Pinpoint the cell where the given text exists, returning its (X, Y) midpoint coordinate. 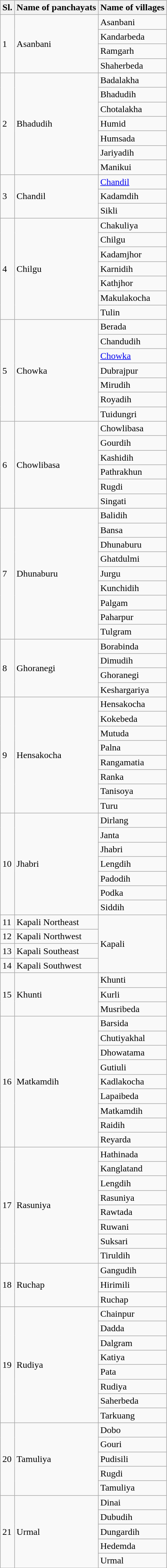
Tulin (132, 312)
Barsida (132, 1023)
Gourdih (132, 443)
Sikli (132, 211)
Kanglatand (132, 1169)
Chotalakha (132, 109)
Reyarda (132, 1140)
Sl. (8, 8)
Ramgarh (132, 51)
Gouri (132, 1444)
Kadamjhor (132, 254)
Musribeda (132, 1009)
Ranka (132, 777)
Chainpur (132, 1314)
Royadih (132, 399)
Dirlang (132, 820)
Saherbeda (132, 1401)
Dubudih (132, 1517)
Tarkuang (132, 1415)
Gutiuli (132, 1067)
5 (8, 370)
Pata (132, 1372)
Kathjhor (132, 283)
Kunchidih (132, 588)
19 (8, 1364)
Kapali (132, 944)
10 (8, 864)
Berada (132, 327)
Karnidih (132, 269)
Bansa (132, 530)
Humsada (132, 138)
Tuidungri (132, 414)
Jariyadih (132, 153)
Padodih (132, 878)
Balidih (132, 516)
Janta (132, 835)
3 (8, 196)
Kadlakocha (132, 1081)
Dalgram (132, 1343)
Rangamatia (132, 762)
Mirudih (132, 385)
Rawtada (132, 1212)
Gangudih (132, 1270)
Podka (132, 893)
20 (8, 1459)
8 (8, 668)
Kapali Southeast (57, 951)
1 (8, 44)
Manikui (132, 167)
Humid (132, 124)
Chandudih (132, 341)
17 (8, 1205)
Palna (132, 748)
Kadamdih (132, 196)
21 (8, 1531)
Singati (132, 501)
Palgam (132, 602)
7 (8, 574)
Jurgu (132, 574)
Dhowatama (132, 1052)
15 (8, 994)
Tanisoya (132, 791)
Borabinda (132, 646)
16 (8, 1081)
Makulakocha (132, 298)
Hedemda (132, 1546)
Kashidih (132, 458)
Kapali Northeast (57, 922)
Kapali Southwest (57, 966)
2 (8, 124)
Dimudih (132, 661)
Raidih (132, 1125)
Mutuda (132, 733)
Ghatdulmi (132, 559)
Dadda (132, 1328)
Shaherbeda (132, 66)
Tiruldih (132, 1256)
Badalakha (132, 80)
4 (8, 269)
Turu (132, 806)
Chakuliya (132, 225)
14 (8, 966)
Kandarbeda (132, 37)
Tulgram (132, 631)
Suksari (132, 1241)
11 (8, 922)
12 (8, 937)
Dubrajpur (132, 370)
Kapali Northwest (57, 937)
Dobo (132, 1430)
Ruwani (132, 1227)
Dinai (132, 1502)
Name of villages (132, 8)
Kokebeda (132, 719)
Hirimili (132, 1285)
9 (8, 755)
Name of panchayats (57, 8)
Chutiyakhal (132, 1038)
6 (8, 465)
Keshargariya (132, 690)
Dungardih (132, 1531)
Kurli (132, 994)
Pudisili (132, 1459)
18 (8, 1285)
Pathrakhun (132, 472)
Katiya (132, 1358)
Hathinada (132, 1154)
13 (8, 951)
Siddih (132, 908)
Lapaibeda (132, 1096)
Paharpur (132, 617)
